Output the [X, Y] coordinate of the center of the cell containing the given text.  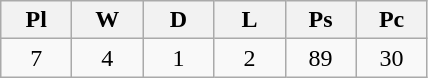
D [178, 20]
Pc [392, 20]
W [108, 20]
Pl [36, 20]
Ps [320, 20]
L [250, 20]
89 [320, 58]
4 [108, 58]
30 [392, 58]
7 [36, 58]
1 [178, 58]
2 [250, 58]
